Provide the [X, Y] coordinate of the cell's center where the given text is located.  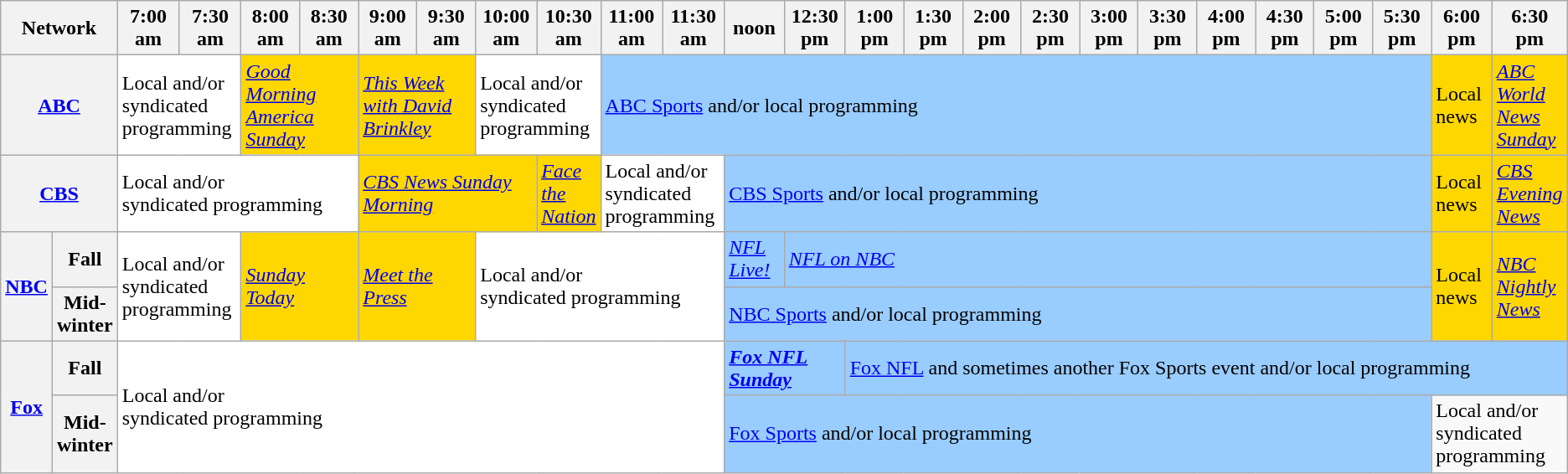
ABC [59, 106]
1:30 pm [933, 28]
ABC World News Sunday [1529, 106]
Fox NFL Sunday [785, 368]
4:30 pm [1285, 28]
1:00 pm [874, 28]
3:00 pm [1109, 28]
Meet the Press [417, 286]
This Week with David Brinkley [417, 106]
9:00 am [388, 28]
2:00 pm [992, 28]
ABC Sports and/or local programming [1016, 106]
Fox Sports and/or local programming [1078, 434]
Face the Nation [569, 193]
11:30 am [694, 28]
5:30 pm [1402, 28]
Good Morning America Sunday [300, 106]
Sunday Today [300, 286]
10:30 am [569, 28]
7:00 am [148, 28]
12:30 pm [814, 28]
8:30 am [329, 28]
Network [59, 28]
NFL on NBC [1107, 260]
NBC Sports and/or local programming [1078, 313]
6:30 pm [1529, 28]
Fox NFL and sometimes another Fox Sports event and/or local programming [1206, 368]
8:00 am [271, 28]
2:30 pm [1050, 28]
11:00 am [632, 28]
3:30 pm [1168, 28]
CBS [59, 193]
CBS Evening News [1529, 193]
CBS Sports and/or local programming [1078, 193]
6:00 pm [1462, 28]
7:30 am [210, 28]
Fox [27, 407]
NBC [27, 286]
CBS News Sunday Morning [447, 193]
NBC Nightly News [1529, 286]
NFL Live! [755, 260]
4:00 pm [1226, 28]
9:30 am [446, 28]
5:00 pm [1344, 28]
noon [755, 28]
10:00 am [506, 28]
